Find where the given text appears and provide that cell's center as [X, Y] coordinate. 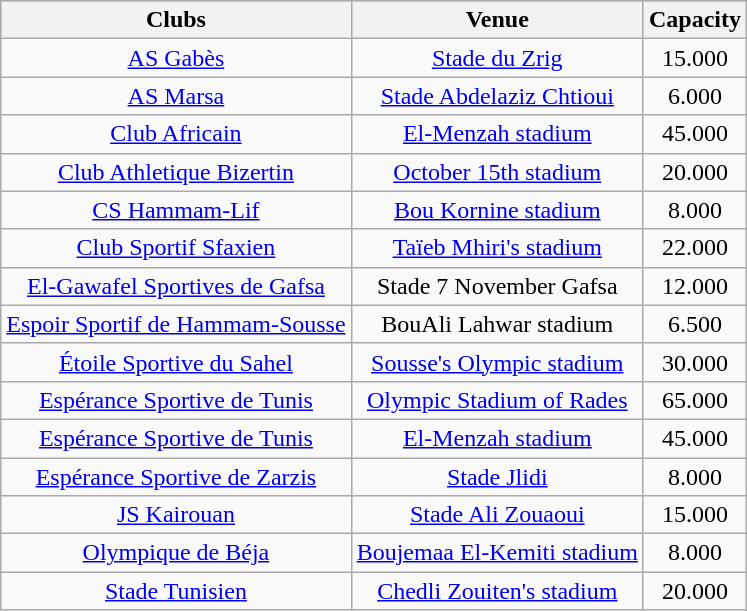
Bou Kornine stadium [497, 210]
Stade Jlidi [497, 477]
Stade Abdelaziz Chtioui [497, 96]
Boujemaa El-Kemiti stadium [497, 553]
Capacity [694, 20]
JS Kairouan [176, 515]
Club Africain [176, 134]
Olympic Stadium of Rades [497, 400]
CS Hammam-Lif [176, 210]
Stade Tunisien [176, 591]
6.500 [694, 324]
BouAli Lahwar stadium [497, 324]
El-Gawafel Sportives de Gafsa [176, 286]
Taïeb Mhiri's stadium [497, 248]
Stade du Zrig [497, 58]
Chedli Zouiten's stadium [497, 591]
Espérance Sportive de Zarzis [176, 477]
22.000 [694, 248]
Olympique de Béja [176, 553]
Espoir Sportif de Hammam-Sousse [176, 324]
Sousse's Olympic stadium [497, 362]
Club Sportif Sfaxien [176, 248]
Stade 7 November Gafsa [497, 286]
Venue [497, 20]
12.000 [694, 286]
Étoile Sportive du Sahel [176, 362]
Club Athletique Bizertin [176, 172]
30.000 [694, 362]
65.000 [694, 400]
Stade Ali Zouaoui [497, 515]
AS Gabès [176, 58]
AS Marsa [176, 96]
Clubs [176, 20]
6.000 [694, 96]
October 15th stadium [497, 172]
